Search for the cell housing the specified text and yield its [X, Y] center coordinate. 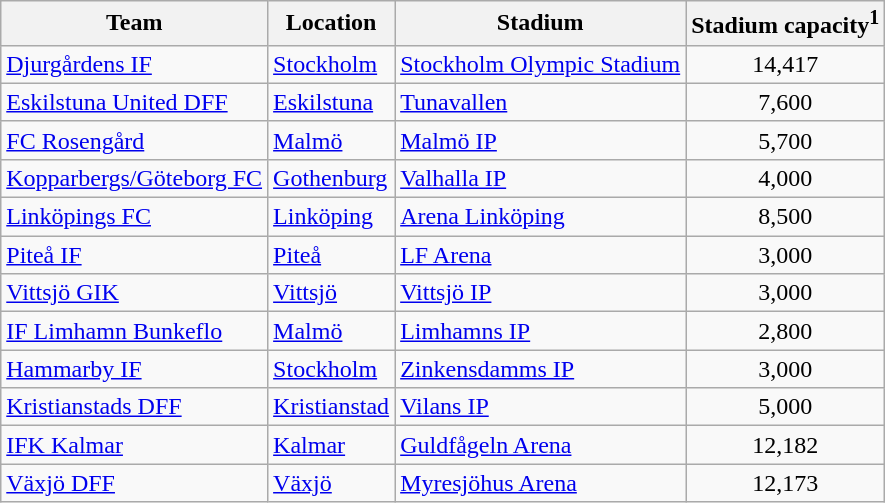
Piteå IF [134, 255]
2,800 [786, 331]
Valhalla IP [540, 178]
14,417 [786, 64]
Eskilstuna [332, 102]
Stockholm Olympic Stadium [540, 64]
Växjö [332, 483]
Location [332, 24]
Malmö IP [540, 140]
Vittsjö [332, 293]
Kristianstads DFF [134, 407]
Stadium [540, 24]
IFK Kalmar [134, 445]
Linköping [332, 217]
Myresjöhus Arena [540, 483]
8,500 [786, 217]
Zinkensdamms IP [540, 369]
Kopparbergs/Göteborg FC [134, 178]
Limhamns IP [540, 331]
Växjö DFF [134, 483]
Arena Linköping [540, 217]
Vittsjö IP [540, 293]
7,600 [786, 102]
FC Rosengård [134, 140]
12,173 [786, 483]
Hammarby IF [134, 369]
Gothenburg [332, 178]
Linköpings FC [134, 217]
Vilans IP [540, 407]
12,182 [786, 445]
LF Arena [540, 255]
Vittsjö GIK [134, 293]
Stadium capacity1 [786, 24]
5,700 [786, 140]
Kalmar [332, 445]
IF Limhamn Bunkeflo [134, 331]
Kristianstad [332, 407]
Team [134, 24]
Tunavallen [540, 102]
Piteå [332, 255]
Eskilstuna United DFF [134, 102]
Guldfågeln Arena [540, 445]
Djurgårdens IF [134, 64]
5,000 [786, 407]
4,000 [786, 178]
